From the cell containing the given text, extract its center point as (X, Y) coordinate. 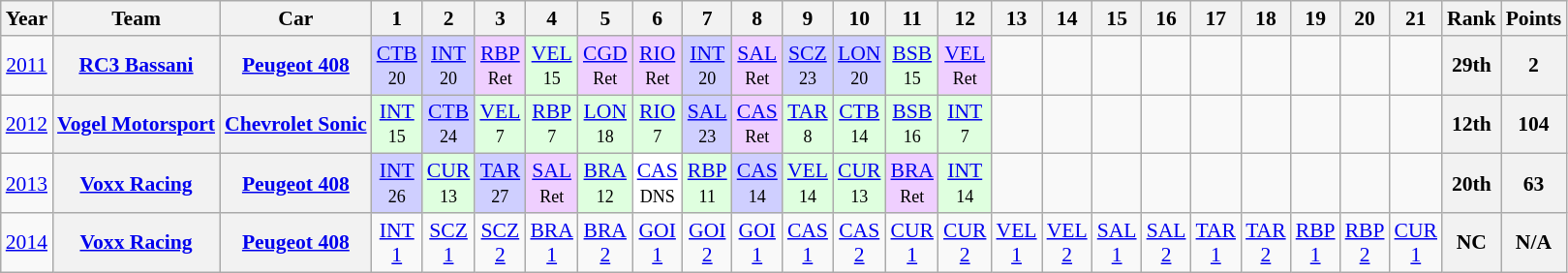
CTB24 (449, 124)
RBP1 (1315, 242)
SAL23 (707, 124)
3 (500, 18)
RBPRet (500, 66)
8 (757, 18)
BRA2 (605, 242)
VEL14 (808, 184)
CUR2 (965, 242)
LON18 (605, 124)
INT1 (397, 242)
16 (1166, 18)
21 (1416, 18)
VEL2 (1067, 242)
2011 (27, 66)
CTB20 (397, 66)
RBP7 (552, 124)
CAS14 (757, 184)
63 (1534, 184)
SAL1 (1118, 242)
Vogel Motorsport (136, 124)
INT26 (397, 184)
VEL15 (552, 66)
Chevrolet Sonic (296, 124)
17 (1216, 18)
4 (552, 18)
2012 (27, 124)
12 (965, 18)
BRARet (912, 184)
INT14 (965, 184)
SCZ1 (449, 242)
CAS1 (808, 242)
RBP2 (1366, 242)
CTB14 (860, 124)
BSB15 (912, 66)
TAR27 (500, 184)
13 (1016, 18)
TAR2 (1266, 242)
TAR1 (1216, 242)
INT7 (965, 124)
104 (1534, 124)
BRA1 (552, 242)
9 (808, 18)
Team (136, 18)
LON20 (860, 66)
11 (912, 18)
7 (707, 18)
RC3 Bassani (136, 66)
CASRet (757, 124)
18 (1266, 18)
CASDNS (658, 184)
SCZ2 (500, 242)
Car (296, 18)
1 (397, 18)
N/A (1534, 242)
2013 (27, 184)
29th (1472, 66)
GOI2 (707, 242)
5 (605, 18)
CAS2 (860, 242)
INT15 (397, 124)
TAR8 (808, 124)
SCZ23 (808, 66)
VEL7 (500, 124)
Rank (1472, 18)
VELRet (965, 66)
BSB16 (912, 124)
BRA12 (605, 184)
RIORet (658, 66)
12th (1472, 124)
10 (860, 18)
19 (1315, 18)
SAL2 (1166, 242)
RBP11 (707, 184)
CGDRet (605, 66)
20 (1366, 18)
14 (1067, 18)
Points (1534, 18)
VEL1 (1016, 242)
20th (1472, 184)
2014 (27, 242)
NC (1472, 242)
RIO7 (658, 124)
6 (658, 18)
Year (27, 18)
15 (1118, 18)
